Output the [X, Y] coordinate of the center of the cell containing the given text.  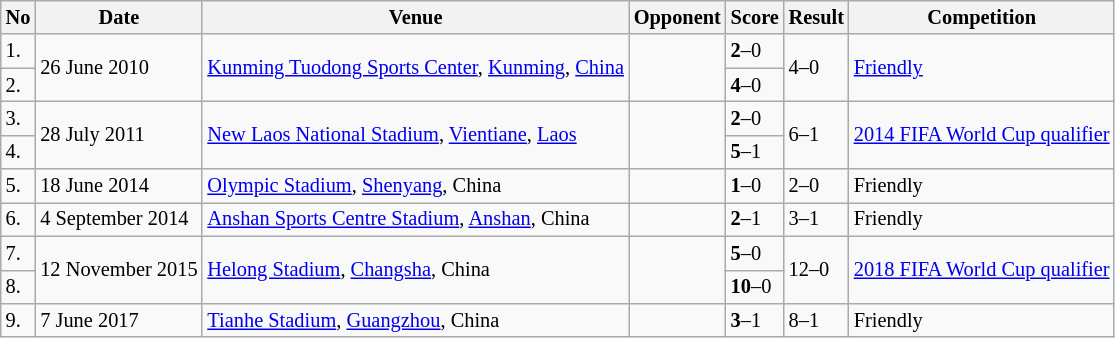
Olympic Stadium, Shenyang, China [415, 186]
Date [118, 17]
Helong Stadium, Changsha, China [415, 270]
2018 FIFA World Cup qualifier [982, 270]
1–0 [755, 186]
4. [18, 152]
2–1 [755, 219]
4 September 2014 [118, 219]
No [18, 17]
3. [18, 118]
8–1 [816, 320]
5–1 [755, 152]
28 July 2011 [118, 134]
12–0 [816, 270]
6. [18, 219]
Anshan Sports Centre Stadium, Anshan, China [415, 219]
6–1 [816, 134]
Result [816, 17]
2014 FIFA World Cup qualifier [982, 134]
26 June 2010 [118, 68]
7 June 2017 [118, 320]
7. [18, 253]
18 June 2014 [118, 186]
2. [18, 85]
12 November 2015 [118, 270]
5–0 [755, 253]
9. [18, 320]
Score [755, 17]
Venue [415, 17]
New Laos National Stadium, Vientiane, Laos [415, 134]
Opponent [678, 17]
Kunming Tuodong Sports Center, Kunming, China [415, 68]
5. [18, 186]
8. [18, 287]
Tianhe Stadium, Guangzhou, China [415, 320]
Competition [982, 17]
10–0 [755, 287]
1. [18, 51]
